For the text-containing cell, return its midpoint in [X, Y] coordinate format. 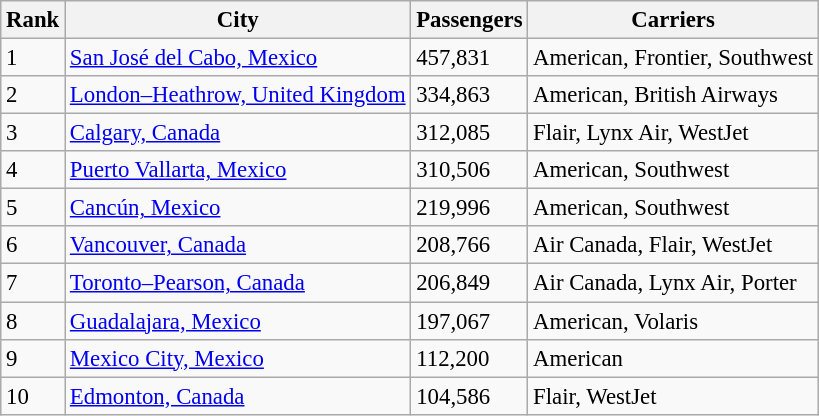
Air Canada, Flair, WestJet [674, 245]
334,863 [470, 95]
American, British Airways [674, 95]
8 [33, 321]
9 [33, 358]
London–Heathrow, United Kingdom [238, 95]
Vancouver, Canada [238, 245]
Flair, Lynx Air, WestJet [674, 133]
1 [33, 58]
7 [33, 283]
3 [33, 133]
San José del Cabo, Mexico [238, 58]
457,831 [470, 58]
Edmonton, Canada [238, 396]
Mexico City, Mexico [238, 358]
10 [33, 396]
197,067 [470, 321]
6 [33, 245]
Air Canada, Lynx Air, Porter [674, 283]
Calgary, Canada [238, 133]
219,996 [470, 208]
112,200 [470, 358]
Carriers [674, 20]
2 [33, 95]
4 [33, 170]
American, Frontier, Southwest [674, 58]
312,085 [470, 133]
City [238, 20]
Flair, WestJet [674, 396]
Toronto–Pearson, Canada [238, 283]
Rank [33, 20]
Guadalajara, Mexico [238, 321]
Cancún, Mexico [238, 208]
American, Volaris [674, 321]
Passengers [470, 20]
American [674, 358]
206,849 [470, 283]
5 [33, 208]
104,586 [470, 396]
208,766 [470, 245]
Puerto Vallarta, Mexico [238, 170]
310,506 [470, 170]
